Provide the (X, Y) coordinate of the cell's center where the given text is located.  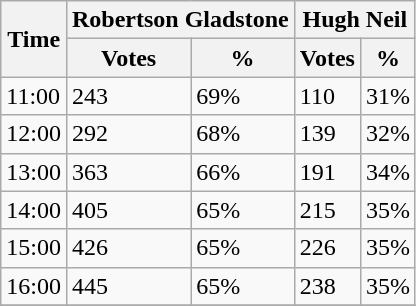
Robertson Gladstone (180, 20)
66% (242, 172)
34% (388, 172)
191 (327, 172)
32% (388, 134)
405 (128, 210)
15:00 (34, 248)
445 (128, 286)
13:00 (34, 172)
14:00 (34, 210)
Hugh Neil (354, 20)
69% (242, 96)
292 (128, 134)
12:00 (34, 134)
226 (327, 248)
238 (327, 286)
110 (327, 96)
Time (34, 39)
31% (388, 96)
215 (327, 210)
11:00 (34, 96)
16:00 (34, 286)
363 (128, 172)
243 (128, 96)
139 (327, 134)
68% (242, 134)
426 (128, 248)
